Find where the given text appears and provide that cell's center as [x, y] coordinate. 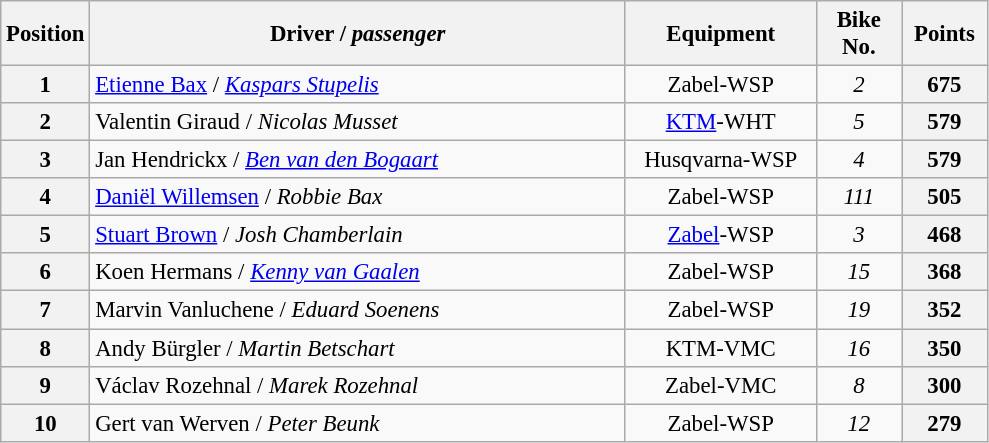
Etienne Bax / Kaspars Stupelis [358, 85]
Points [945, 34]
16 [859, 348]
1 [46, 85]
Position [46, 34]
350 [945, 348]
Jan Hendrickx / Ben van den Bogaart [358, 160]
19 [859, 310]
9 [46, 385]
111 [859, 197]
Andy Bürgler / Martin Betschart [358, 348]
Equipment [720, 34]
300 [945, 385]
468 [945, 235]
Valentin Giraud / Nicolas Musset [358, 122]
Zabel-VMC [720, 385]
279 [945, 423]
675 [945, 85]
10 [46, 423]
KTM-VMC [720, 348]
7 [46, 310]
Stuart Brown / Josh Chamberlain [358, 235]
505 [945, 197]
Marvin Vanluchene / Eduard Soenens [358, 310]
368 [945, 273]
Daniël Willemsen / Robbie Bax [358, 197]
Václav Rozehnal / Marek Rozehnal [358, 385]
352 [945, 310]
15 [859, 273]
12 [859, 423]
KTM-WHT [720, 122]
Gert van Werven / Peter Beunk [358, 423]
Driver / passenger [358, 34]
Bike No. [859, 34]
Husqvarna-WSP [720, 160]
6 [46, 273]
Koen Hermans / Kenny van Gaalen [358, 273]
